Capture the cell that displays the provided text and extract its (X, Y) central coordinate. 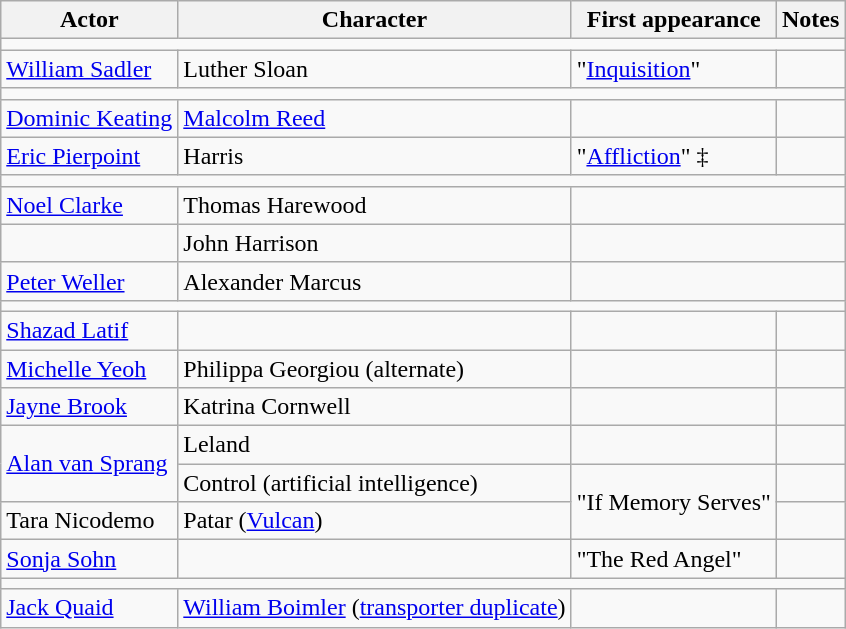
Philippa Georgiou (alternate) (374, 369)
Harris (374, 156)
Malcolm Reed (374, 118)
Shazad Latif (90, 330)
"The Red Angel" (674, 559)
Michelle Yeoh (90, 369)
William Sadler (90, 69)
Control (artificial intelligence) (374, 483)
William Boimler (transporter duplicate) (374, 608)
Alexander Marcus (374, 281)
Notes (810, 20)
Tara Nicodemo (90, 521)
Peter Weller (90, 281)
Jayne Brook (90, 407)
Luther Sloan (374, 69)
Eric Pierpoint (90, 156)
Alan van Sprang (90, 464)
"Affliction" ‡ (674, 156)
Noel Clarke (90, 205)
Katrina Cornwell (374, 407)
Sonja Sohn (90, 559)
Character (374, 20)
Dominic Keating (90, 118)
"Inquisition" (674, 69)
Jack Quaid (90, 608)
Patar (Vulcan) (374, 521)
Leland (374, 445)
John Harrison (374, 243)
Actor (90, 20)
First appearance (674, 20)
Thomas Harewood (374, 205)
"If Memory Serves" (674, 502)
